Detect which cell encompasses the target text, then output its [X, Y] center coordinate. 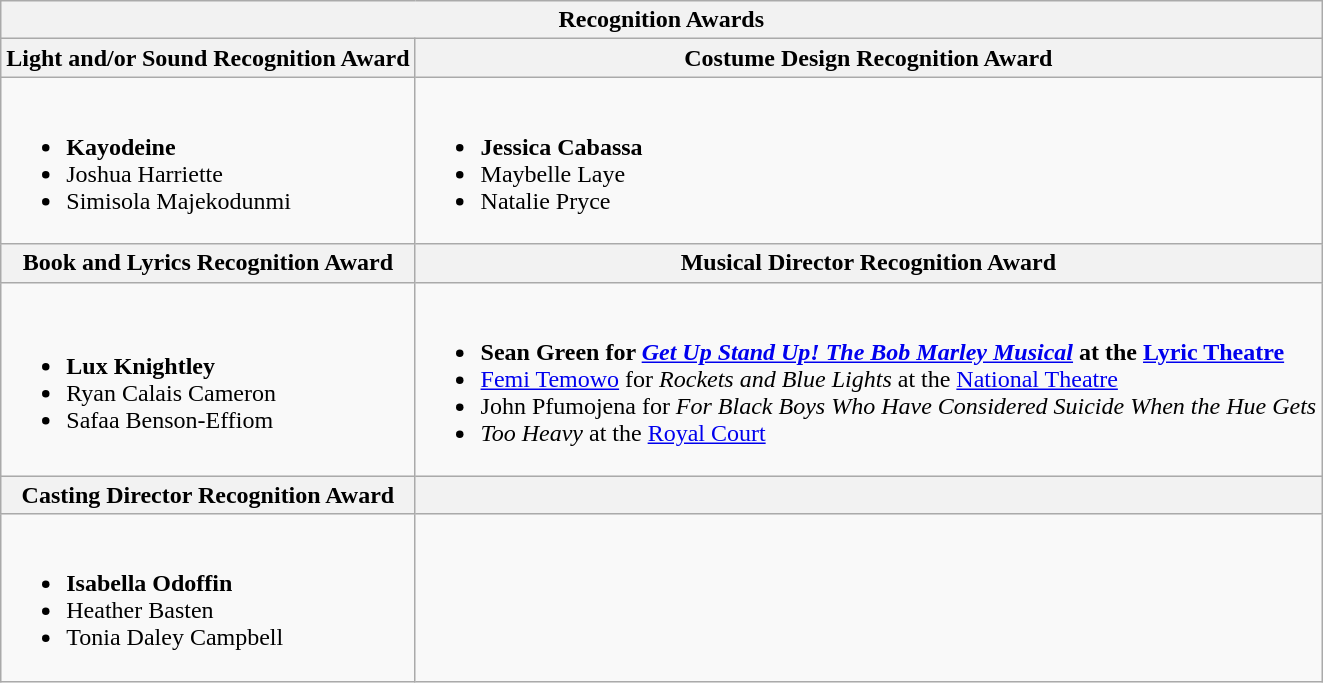
Lux KnightleyRyan Calais CameronSafaa Benson-Effiom [208, 379]
Book and Lyrics Recognition Award [208, 263]
Jessica CabassaMaybelle LayeNatalie Pryce [868, 160]
Recognition Awards [662, 20]
Musical Director Recognition Award [868, 263]
Isabella OdoffinHeather BastenTonia Daley Campbell [208, 598]
KayodeineJoshua HarrietteSimisola Majekodunmi [208, 160]
Light and/or Sound Recognition Award [208, 58]
Casting Director Recognition Award [208, 495]
Costume Design Recognition Award [868, 58]
